Locate the cell with the specified text and output its [x, y] center coordinate. 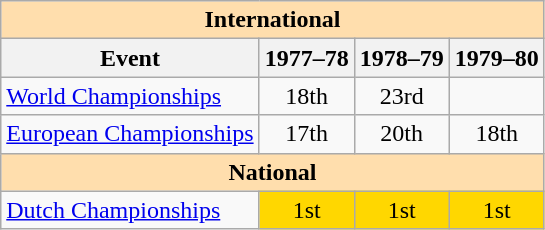
20th [402, 134]
International [273, 20]
Event [130, 58]
1979–80 [496, 58]
National [273, 172]
Dutch Championships [130, 210]
17th [306, 134]
World Championships [130, 96]
23rd [402, 96]
European Championships [130, 134]
1978–79 [402, 58]
1977–78 [306, 58]
